Return the (x, y) coordinate for the center point of the cell that contains the specified text.  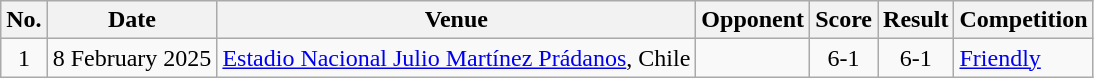
Date (132, 20)
Estadio Nacional Julio Martínez Prádanos, Chile (456, 58)
8 February 2025 (132, 58)
1 (24, 58)
Friendly (1024, 58)
Opponent (753, 20)
No. (24, 20)
Competition (1024, 20)
Result (916, 20)
Venue (456, 20)
Score (844, 20)
